Determine the [x, y] coordinate at the center of the cell enclosing the given text.  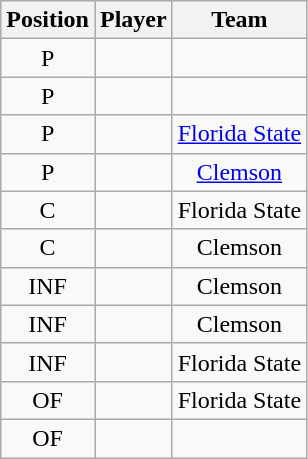
Player [133, 20]
Team [239, 20]
Position [48, 20]
